Detect which cell encompasses the target text, then output its (x, y) center coordinate. 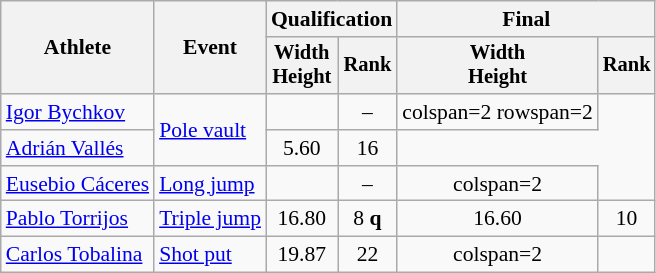
colspan=2 rowspan=2 (498, 112)
Igor Bychkov (78, 112)
Pablo Torrijos (78, 219)
Athlete (78, 48)
Final (526, 19)
16 (368, 148)
22 (368, 255)
Qualification (332, 19)
5.60 (302, 148)
Long jump (210, 184)
8 q (368, 219)
Event (210, 48)
19.87 (302, 255)
10 (627, 219)
Shot put (210, 255)
Pole vault (210, 130)
Eusebio Cáceres (78, 184)
16.80 (302, 219)
16.60 (498, 219)
Triple jump (210, 219)
Carlos Tobalina (78, 255)
Adrián Vallés (78, 148)
